Output the [X, Y] coordinate of the center of the cell containing the given text.  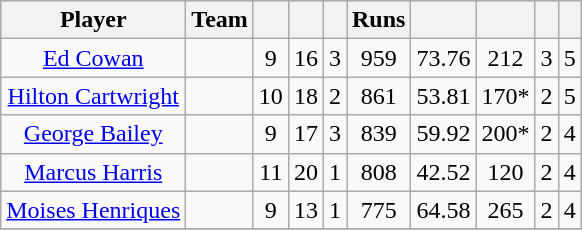
Hilton Cartwright [94, 96]
212 [506, 58]
120 [506, 172]
18 [306, 96]
64.58 [444, 210]
Marcus Harris [94, 172]
13 [306, 210]
53.81 [444, 96]
10 [270, 96]
20 [306, 172]
42.52 [444, 172]
Player [94, 20]
808 [378, 172]
775 [378, 210]
959 [378, 58]
Team [220, 20]
200* [506, 134]
170* [506, 96]
839 [378, 134]
Ed Cowan [94, 58]
861 [378, 96]
11 [270, 172]
16 [306, 58]
59.92 [444, 134]
Runs [378, 20]
George Bailey [94, 134]
17 [306, 134]
Moises Henriques [94, 210]
73.76 [444, 58]
265 [506, 210]
